Detect which cell encompasses the target text, then output its (x, y) center coordinate. 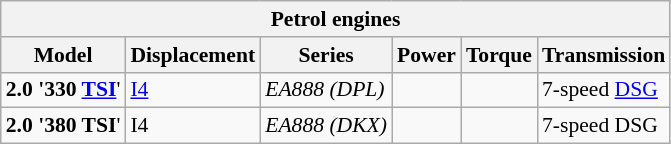
Series (326, 55)
Petrol engines (336, 19)
Transmission (604, 55)
Torque (499, 55)
Displacement (192, 55)
2.0 '330 TSI' (64, 90)
Model (64, 55)
Power (426, 55)
EA888 (DKX) (326, 126)
2.0 '380 TSI' (64, 126)
EA888 (DPL) (326, 90)
